Identify which cell holds the provided text, then report its [X, Y] central coordinate. 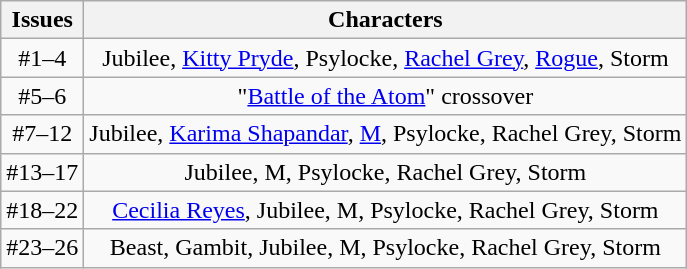
#18–22 [42, 210]
Beast, Gambit, Jubilee, M, Psylocke, Rachel Grey, Storm [386, 248]
Jubilee, Kitty Pryde, Psylocke, Rachel Grey, Rogue, Storm [386, 58]
#5–6 [42, 96]
"Battle of the Atom" crossover [386, 96]
Jubilee, Karima Shapandar, M, Psylocke, Rachel Grey, Storm [386, 134]
#7–12 [42, 134]
#1–4 [42, 58]
#13–17 [42, 172]
Issues [42, 20]
#23–26 [42, 248]
Cecilia Reyes, Jubilee, M, Psylocke, Rachel Grey, Storm [386, 210]
Jubilee, M, Psylocke, Rachel Grey, Storm [386, 172]
Characters [386, 20]
